Locate the cell with the specified text and output its [x, y] center coordinate. 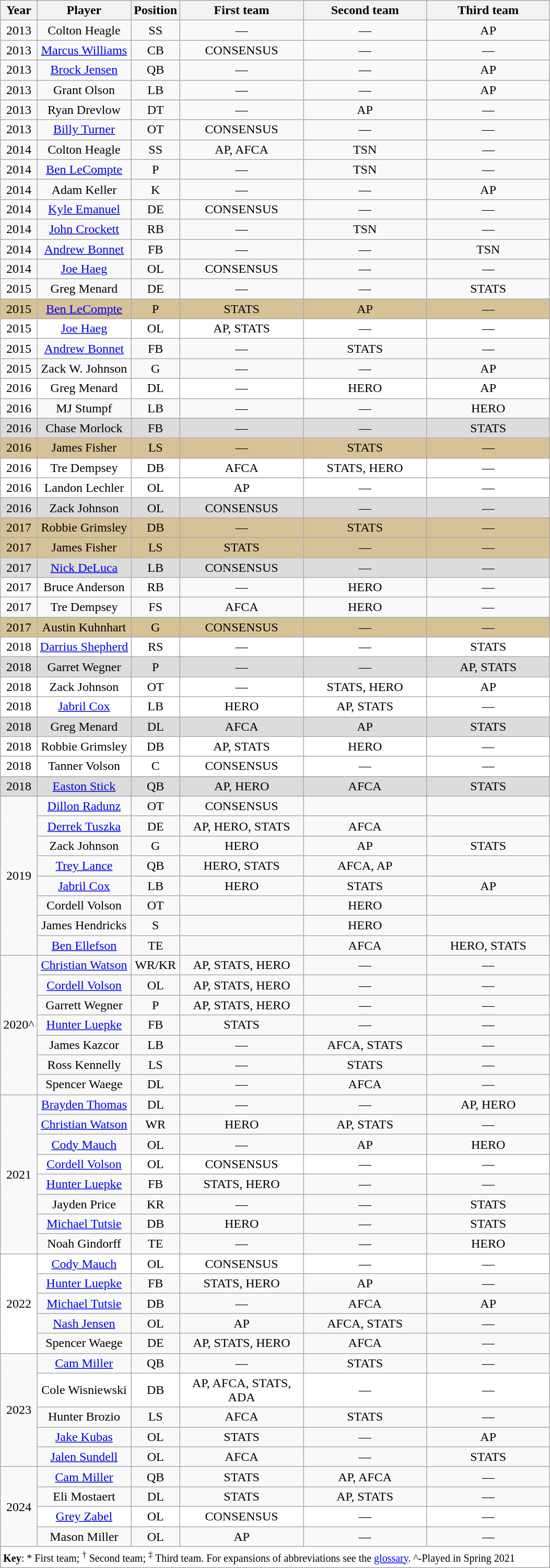
Year [19, 10]
2021 [19, 1174]
Eli Mostaert [84, 1496]
Garrett Wegner [84, 1005]
Austin Kuhnhart [84, 627]
First team [242, 10]
AP, AFCA, STATS, ADA [242, 1390]
Hunter Brozio [84, 1417]
Trey Lance [84, 866]
Jake Kubas [84, 1437]
Tanner Volson [84, 766]
Bruce Anderson [84, 587]
Grey Zabel [84, 1516]
Ryan Drevlow [84, 110]
James Hendricks [84, 926]
2022 [19, 1304]
WR [156, 1124]
K [156, 189]
James Kazcor [84, 1045]
AP, HERO, STATS [242, 826]
C [156, 766]
Grant Olson [84, 90]
Marcus Williams [84, 50]
Garret Wegner [84, 667]
FS [156, 607]
Nick DeLuca [84, 567]
Position [156, 10]
RS [156, 647]
Brayden Thomas [84, 1104]
Second team [365, 10]
Ben Ellefson [84, 946]
Adam Keller [84, 189]
WR/KR [156, 965]
CB [156, 50]
Billy Turner [84, 130]
Zack W. Johnson [84, 368]
2020^ [19, 1025]
AFCA, AP [365, 866]
Ross Kennelly [84, 1065]
Derrek Tuszka [84, 826]
Easton Stick [84, 786]
2019 [19, 875]
Brock Jensen [84, 70]
KR [156, 1204]
MJ Stumpf [84, 408]
DT [156, 110]
Key: * First team; † Second team; ‡ Third team. For expansions of abbreviations see the glossary. ^-Played in Spring 2021 [275, 1557]
2024 [19, 1506]
Jayden Price [84, 1204]
John Crockett [84, 229]
Cole Wisniewski [84, 1390]
Player [84, 10]
S [156, 926]
Nash Jensen [84, 1323]
Third team [488, 10]
Dillon Radunz [84, 806]
Mason Miller [84, 1536]
Chase Morlock [84, 428]
2023 [19, 1410]
Kyle Emanuel [84, 209]
Jalen Sundell [84, 1457]
Noah Gindorff [84, 1244]
Landon Lechler [84, 488]
Darrius Shepherd [84, 647]
